For the text-containing cell, return its midpoint in [X, Y] coordinate format. 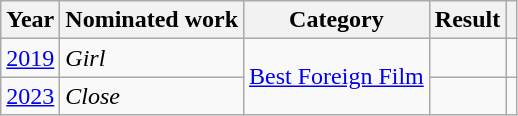
2019 [30, 58]
Best Foreign Film [337, 77]
Nominated work [152, 20]
Category [337, 20]
Year [30, 20]
Close [152, 96]
Girl [152, 58]
Result [467, 20]
2023 [30, 96]
